Capture the cell that displays the provided text and extract its (x, y) central coordinate. 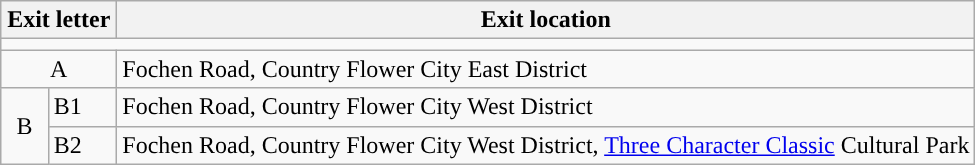
Fochen Road, Country Flower City West District (546, 107)
B1 (82, 107)
A (59, 69)
B2 (82, 145)
Exit letter (59, 20)
Exit location (546, 20)
B (24, 126)
Fochen Road, Country Flower City East District (546, 69)
Fochen Road, Country Flower City West District, Three Character Classic Cultural Park (546, 145)
